Provide the [X, Y] coordinate of the cell's center where the given text is located.  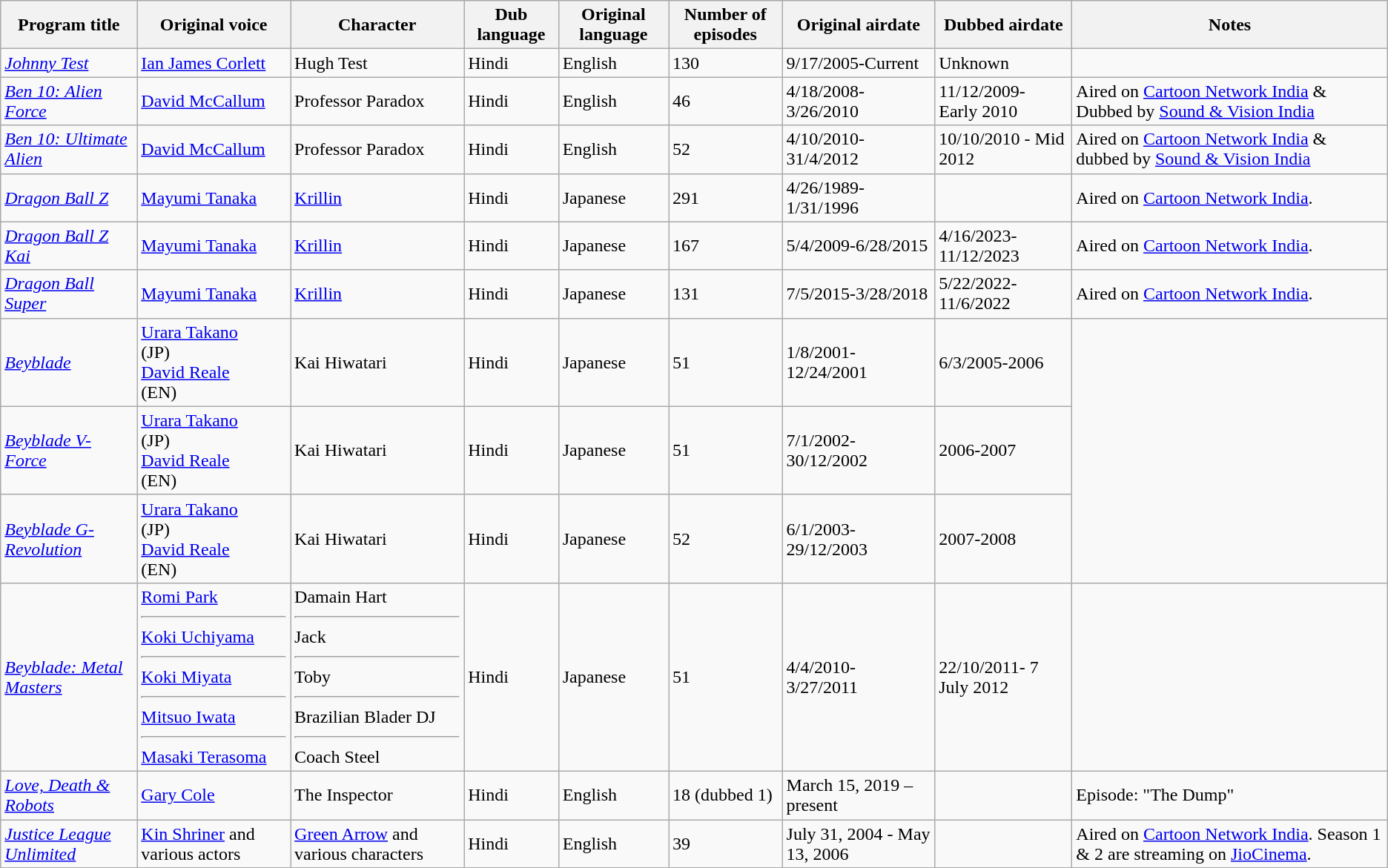
Ben 10: Ultimate Alien [69, 150]
2007-2008 [1004, 538]
4/16/2023-11/12/2023 [1004, 246]
Beyblade: Metal Masters [69, 677]
22/10/2011- 7 July 2012 [1004, 677]
291 [725, 197]
Gary Cole [214, 795]
39 [725, 844]
Original language [613, 25]
Damain Hart Jack Toby Brazilian Blader DJ Coach Steel [377, 677]
Green Arrow and various characters [377, 844]
Notes [1229, 25]
2006-2007 [1004, 451]
Program title [69, 25]
11/12/2009- Early 2010 [1004, 101]
Kin Shriner and various actors [214, 844]
10/10/2010 - Mid 2012 [1004, 150]
Episode: "The Dump" [1229, 795]
4/10/2010-31/4/2012 [859, 150]
Romi Park Koki Uchiyama Koki Miyata Mitsuo Iwata Masaki Terasoma [214, 677]
Original airdate [859, 25]
4/26/1989-1/31/1996 [859, 197]
4/4/2010-3/27/2011 [859, 677]
46 [725, 101]
7/1/2002-30/12/2002 [859, 451]
9/17/2005-Current [859, 63]
Original voice [214, 25]
Dragon Ball Z [69, 197]
6/3/2005-2006 [1004, 362]
Justice League Unlimited [69, 844]
5/4/2009-6/28/2015 [859, 246]
Ben 10: Alien Force [69, 101]
Aired on Cartoon Network India & Dubbed by Sound & Vision India [1229, 101]
Character [377, 25]
Dragon Ball Z Kai [69, 246]
Beyblade G-Revolution [69, 538]
167 [725, 246]
Love, Death & Robots [69, 795]
Aired on Cartoon Network India & dubbed by Sound & Vision India [1229, 150]
Hugh Test [377, 63]
6/1/2003- 29/12/2003 [859, 538]
March 15, 2019 – present [859, 795]
Aired on Cartoon Network India. Season 1 & 2 are streaming on JioCinema. [1229, 844]
131 [725, 294]
1/8/2001-12/24/2001 [859, 362]
Dragon Ball Super [69, 294]
Unknown [1004, 63]
7/5/2015-3/28/2018 [859, 294]
Beyblade V-Force [69, 451]
4/18/2008-3/26/2010 [859, 101]
130 [725, 63]
Johnny Test [69, 63]
Number of episodes [725, 25]
18 (dubbed 1) [725, 795]
The Inspector [377, 795]
July 31, 2004 - May 13, 2006 [859, 844]
5/22/2022-11/6/2022 [1004, 294]
Dubbed airdate [1004, 25]
Ian James Corlett [214, 63]
Dub language [512, 25]
Beyblade [69, 362]
